From the cell containing the given text, extract its center point as [X, Y] coordinate. 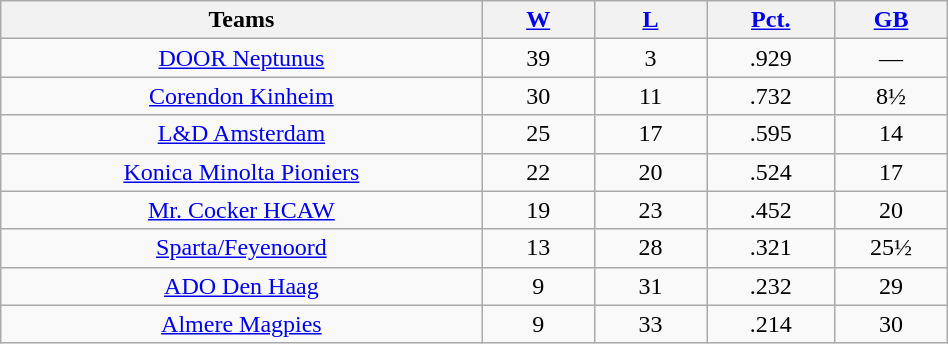
39 [538, 58]
33 [650, 324]
22 [538, 172]
25 [538, 134]
19 [538, 210]
.232 [771, 286]
14 [891, 134]
GB [891, 20]
Almere Magpies [242, 324]
ADO Den Haag [242, 286]
L&D Amsterdam [242, 134]
25½ [891, 248]
29 [891, 286]
Konica Minolta Pioniers [242, 172]
11 [650, 96]
.524 [771, 172]
Sparta/Feyenoord [242, 248]
DOOR Neptunus [242, 58]
.595 [771, 134]
L [650, 20]
Pct. [771, 20]
28 [650, 248]
.321 [771, 248]
.452 [771, 210]
23 [650, 210]
3 [650, 58]
— [891, 58]
Mr. Cocker HCAW [242, 210]
.732 [771, 96]
.214 [771, 324]
8½ [891, 96]
Teams [242, 20]
.929 [771, 58]
13 [538, 248]
Corendon Kinheim [242, 96]
31 [650, 286]
W [538, 20]
